Scan for the cell matching the given text and deliver its [x, y] coordinate at center. 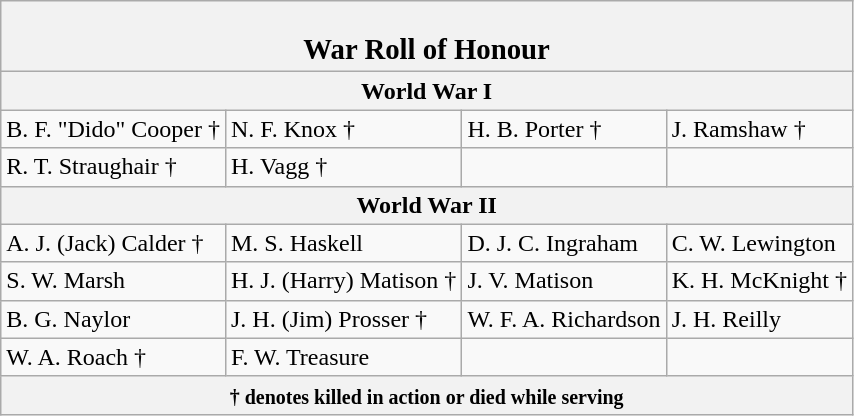
N. F. Knox † [343, 129]
B. G. Naylor [114, 319]
H. J. (Harry) Matison † [343, 281]
J. Ramshaw † [759, 129]
K. H. McKnight † [759, 281]
B. F. "Dido" Cooper † [114, 129]
C. W. Lewington [759, 243]
War Roll of Honour [427, 36]
M. S. Haskell [343, 243]
W. F. A. Richardson [564, 319]
W. A. Roach † [114, 357]
H. Vagg † [343, 167]
World War I [427, 91]
R. T. Straughair † [114, 167]
A. J. (Jack) Calder † [114, 243]
World War II [427, 205]
† denotes killed in action or died while serving [427, 395]
F. W. Treasure [343, 357]
J. H. Reilly [759, 319]
H. B. Porter † [564, 129]
D. J. C. Ingraham [564, 243]
J. H. (Jim) Prosser † [343, 319]
J. V. Matison [564, 281]
S. W. Marsh [114, 281]
